Determine the [X, Y] coordinate at the center of the cell enclosing the given text.  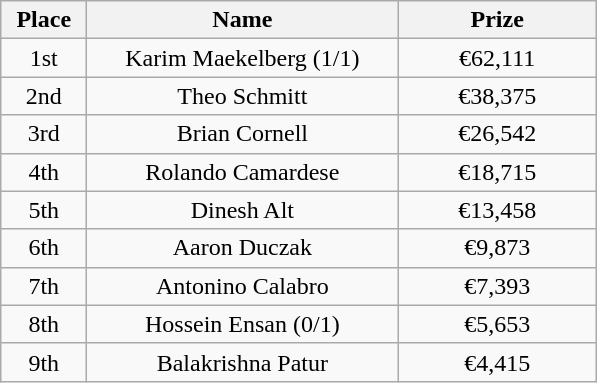
€5,653 [498, 324]
Aaron Duczak [242, 248]
Name [242, 20]
Hossein Ensan (0/1) [242, 324]
7th [44, 286]
€62,111 [498, 58]
Dinesh Alt [242, 210]
9th [44, 362]
Brian Cornell [242, 134]
5th [44, 210]
Prize [498, 20]
Theo Schmitt [242, 96]
Antonino Calabro [242, 286]
€13,458 [498, 210]
2nd [44, 96]
€38,375 [498, 96]
1st [44, 58]
Rolando Camardese [242, 172]
€18,715 [498, 172]
Balakrishna Patur [242, 362]
4th [44, 172]
Place [44, 20]
€7,393 [498, 286]
8th [44, 324]
€9,873 [498, 248]
€26,542 [498, 134]
3rd [44, 134]
6th [44, 248]
€4,415 [498, 362]
Karim Maekelberg (1/1) [242, 58]
